Locate the cell with the specified text and output its [x, y] center coordinate. 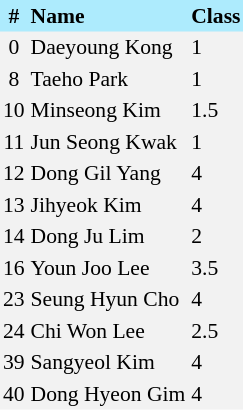
3.5 [216, 268]
14 [14, 236]
39 [14, 362]
8 [14, 79]
11 [14, 142]
Dong Gil Yang [108, 174]
Dong Hyeon Gim [108, 394]
Jun Seong Kwak [108, 142]
16 [14, 268]
0 [14, 48]
Dong Ju Lim [108, 236]
Seung Hyun Cho [108, 300]
Taeho Park [108, 79]
Daeyoung Kong [108, 48]
40 [14, 394]
# [14, 16]
Name [108, 16]
Sangyeol Kim [108, 362]
Chi Won Lee [108, 331]
Class [216, 16]
2.5 [216, 331]
1.5 [216, 110]
13 [14, 205]
Jihyeok Kim [108, 205]
Youn Joo Lee [108, 268]
Minseong Kim [108, 110]
10 [14, 110]
2 [216, 236]
12 [14, 174]
23 [14, 300]
24 [14, 331]
